Detect which cell encompasses the target text, then output its (x, y) center coordinate. 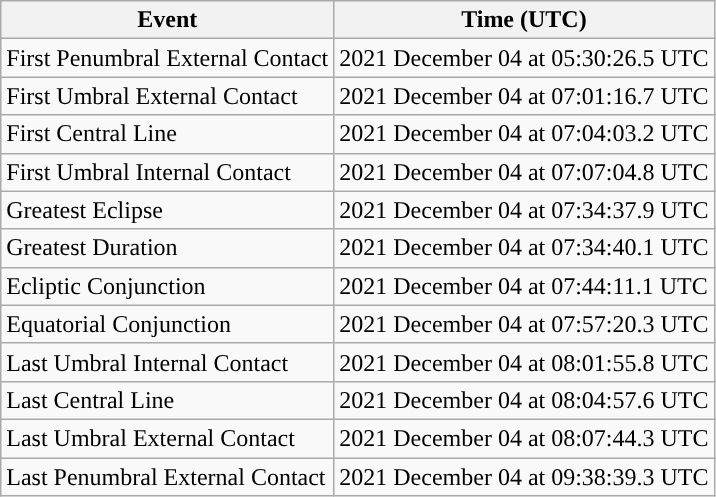
Equatorial Conjunction (168, 324)
2021 December 04 at 07:34:37.9 UTC (524, 210)
First Central Line (168, 134)
2021 December 04 at 08:07:44.3 UTC (524, 438)
First Umbral External Contact (168, 96)
Last Umbral Internal Contact (168, 362)
2021 December 04 at 07:01:16.7 UTC (524, 96)
Last Umbral External Contact (168, 438)
Last Central Line (168, 400)
Ecliptic Conjunction (168, 286)
Event (168, 20)
Greatest Eclipse (168, 210)
2021 December 04 at 08:01:55.8 UTC (524, 362)
First Penumbral External Contact (168, 58)
2021 December 04 at 07:04:03.2 UTC (524, 134)
First Umbral Internal Contact (168, 172)
Last Penumbral External Contact (168, 477)
2021 December 04 at 09:38:39.3 UTC (524, 477)
2021 December 04 at 05:30:26.5 UTC (524, 58)
2021 December 04 at 07:07:04.8 UTC (524, 172)
Time (UTC) (524, 20)
2021 December 04 at 07:57:20.3 UTC (524, 324)
2021 December 04 at 07:34:40.1 UTC (524, 248)
Greatest Duration (168, 248)
2021 December 04 at 07:44:11.1 UTC (524, 286)
2021 December 04 at 08:04:57.6 UTC (524, 400)
